Search for the cell housing the specified text and yield its [x, y] center coordinate. 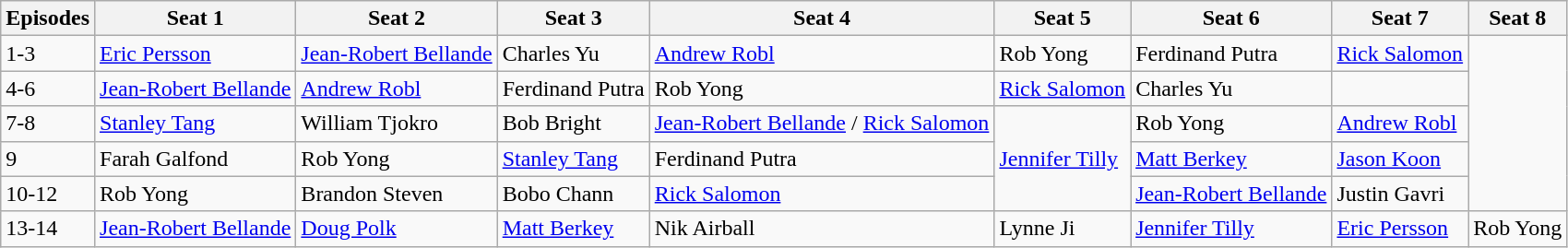
Seat 4 [822, 18]
Doug Polk [397, 229]
7-8 [48, 124]
William Tjokro [397, 124]
Seat 8 [1518, 18]
Jason Koon [1400, 159]
Bobo Chann [574, 194]
Seat 1 [196, 18]
Seat 2 [397, 18]
Lynne Ji [1063, 229]
Seat 3 [574, 18]
Nik Airball [822, 229]
4-6 [48, 89]
13-14 [48, 229]
Justin Gavri [1400, 194]
Brandon Steven [397, 194]
Farah Galfond [196, 159]
1-3 [48, 53]
Bob Bright [574, 124]
Jean-Robert Bellande / Rick Salomon [822, 124]
Seat 7 [1400, 18]
10-12 [48, 194]
Episodes [48, 18]
Seat 6 [1231, 18]
Seat 5 [1063, 18]
9 [48, 159]
